From the cell containing the given text, extract its center point as (x, y) coordinate. 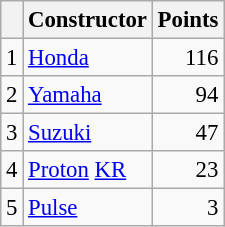
Pulse (88, 208)
Yamaha (88, 95)
Honda (88, 58)
Points (188, 20)
Proton KR (88, 170)
1 (12, 58)
5 (12, 208)
4 (12, 170)
Suzuki (88, 133)
94 (188, 95)
2 (12, 95)
Constructor (88, 20)
23 (188, 170)
116 (188, 58)
47 (188, 133)
